From the cell containing the given text, extract its center point as [X, Y] coordinate. 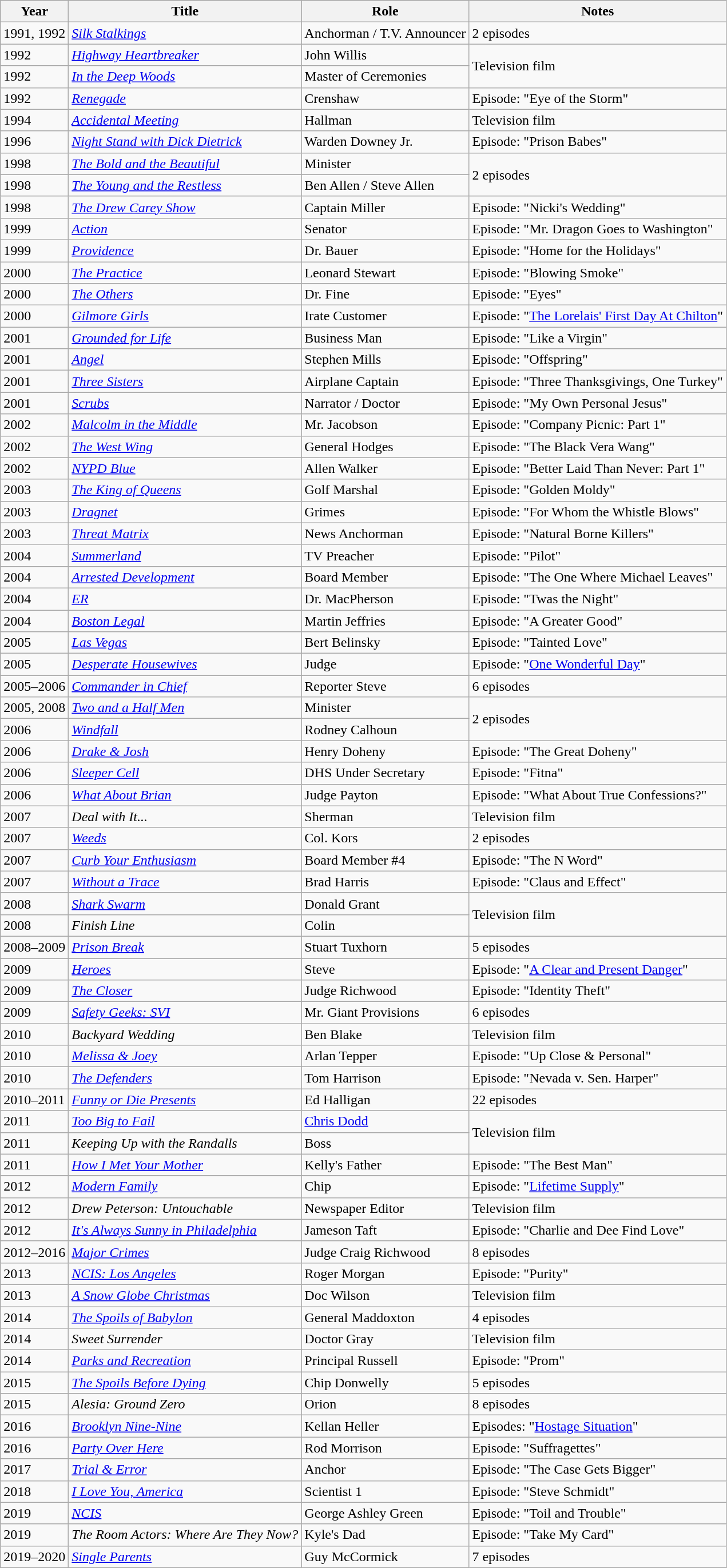
Scrubs [185, 403]
Scientist 1 [386, 1491]
Major Crimes [185, 1252]
Boston Legal [185, 620]
ER [185, 599]
Silk Stalkings [185, 33]
NYPD Blue [185, 468]
Warden Downey Jr. [386, 142]
Business Man [386, 338]
Henry Doheny [386, 751]
Board Member #4 [386, 860]
Episode: "Up Close & Personal" [598, 1056]
Backyard Wedding [185, 1034]
Episode: "Home for the Holidays" [598, 250]
Steve [386, 969]
Episode: "Offspring" [598, 360]
Kelly's Father [386, 1165]
Brad Harris [386, 882]
Guy McCormick [386, 1557]
The Closer [185, 991]
Renegade [185, 98]
Threat Matrix [185, 534]
The West Wing [185, 447]
Rodney Calhoun [386, 730]
Episode: "Nicki's Wedding" [598, 207]
General Maddoxton [386, 1317]
It's Always Sunny in Philadelphia [185, 1230]
Drake & Josh [185, 751]
Angel [185, 360]
Three Sisters [185, 381]
Colin [386, 925]
Episode: "Suffragettes" [598, 1448]
Episode: "Charlie and Dee Find Love" [598, 1230]
Prison Break [185, 947]
2010–2011 [34, 1100]
Episode: "Eye of the Storm" [598, 98]
Golf Marshal [386, 490]
Title [185, 11]
The Spoils of Babylon [185, 1317]
Episode: "The One Where Michael Leaves" [598, 577]
How I Met Your Mother [185, 1165]
Martin Jeffries [386, 620]
7 episodes [598, 1557]
Dr. Fine [386, 295]
2019–2020 [34, 1557]
Kyle's Dad [386, 1535]
Episode: "Eyes" [598, 295]
In the Deep Woods [185, 77]
Episode: "Mr. Dragon Goes to Washington" [598, 229]
Episode: "My Own Personal Jesus" [598, 403]
Judge Craig Richwood [386, 1252]
Keeping Up with the Randalls [185, 1143]
Modern Family [185, 1187]
2008–2009 [34, 947]
Two and a Half Men [185, 708]
Episode: "Three Thanksgivings, One Turkey" [598, 381]
Gilmore Girls [185, 316]
Anchor [386, 1470]
The Spoils Before Dying [185, 1383]
TV Preacher [386, 555]
The Bold and the Beautiful [185, 164]
Episode: "Nevada v. Sen. Harper" [598, 1078]
Parks and Recreation [185, 1361]
Providence [185, 250]
Curb Your Enthusiasm [185, 860]
Episode: "Twas the Night" [598, 599]
2012–2016 [34, 1252]
Too Big to Fail [185, 1121]
Judge [386, 664]
Hallman [386, 120]
Episode: "Natural Borne Killers" [598, 534]
Judge Richwood [386, 991]
Episode: "The N Word" [598, 860]
Stephen Mills [386, 360]
Safety Geeks: SVI [185, 1013]
Episode: "Steve Schmidt" [598, 1491]
Crenshaw [386, 98]
Leonard Stewart [386, 273]
I Love You, America [185, 1491]
Desperate Housewives [185, 664]
Episode: "Tainted Love" [598, 643]
Episode: "A Greater Good" [598, 620]
Doctor Gray [386, 1339]
Episodes: "Hostage Situation" [598, 1426]
Heroes [185, 969]
4 episodes [598, 1317]
Melissa & Joey [185, 1056]
2018 [34, 1491]
Stuart Tuxhorn [386, 947]
Episode: "Identity Theft" [598, 991]
22 episodes [598, 1100]
Chip [386, 1187]
Without a Trace [185, 882]
Reporter Steve [386, 686]
Year [34, 11]
Night Stand with Dick Dietrick [185, 142]
Episode: "The Black Vera Wang" [598, 447]
Episode: "Golden Moldy" [598, 490]
What About Brian [185, 795]
Dragnet [185, 512]
Ben Allen / Steve Allen [386, 185]
Episode: "Claus and Effect" [598, 882]
Episode: "Prom" [598, 1361]
2017 [34, 1470]
Episode: "For Whom the Whistle Blows" [598, 512]
Episode: "Toil and Trouble" [598, 1513]
General Hodges [386, 447]
Deal with It... [185, 817]
Chris Dodd [386, 1121]
Irate Customer [386, 316]
Episode: "What About True Confessions?" [598, 795]
Role [386, 11]
Boss [386, 1143]
Action [185, 229]
Summerland [185, 555]
Tom Harrison [386, 1078]
The Defenders [185, 1078]
Captain Miller [386, 207]
Sleeper Cell [185, 773]
Episode: "Pilot" [598, 555]
NCIS [185, 1513]
Roger Morgan [386, 1273]
Funny or Die Presents [185, 1100]
Principal Russell [386, 1361]
Col. Kors [386, 838]
Kellan Heller [386, 1426]
Trial & Error [185, 1470]
Las Vegas [185, 643]
A Snow Globe Christmas [185, 1295]
Episode: "The Best Man" [598, 1165]
Anchorman / T.V. Announcer [386, 33]
Episode: "The Case Gets Bigger" [598, 1470]
Highway Heartbreaker [185, 55]
Sweet Surrender [185, 1339]
Episode: "Company Picnic: Part 1" [598, 425]
Episode: "A Clear and Present Danger" [598, 969]
Episode: "One Wonderful Day" [598, 664]
Bert Belinsky [386, 643]
Episode: "Better Laid Than Never: Part 1" [598, 468]
Narrator / Doctor [386, 403]
Arlan Tepper [386, 1056]
1994 [34, 120]
DHS Under Secretary [386, 773]
Episode: "The Great Doheny" [598, 751]
Brooklyn Nine-Nine [185, 1426]
Arrested Development [185, 577]
Weeds [185, 838]
The Practice [185, 273]
Episode: "Blowing Smoke" [598, 273]
John Willis [386, 55]
Allen Walker [386, 468]
Ben Blake [386, 1034]
1991, 1992 [34, 33]
The Others [185, 295]
Drew Peterson: Untouchable [185, 1208]
Grounded for Life [185, 338]
Sherman [386, 817]
Commander in Chief [185, 686]
Episode: "Lifetime Supply" [598, 1187]
Episode: "Prison Babes" [598, 142]
Episode: "The Lorelais' First Day At Chilton" [598, 316]
News Anchorman [386, 534]
Shark Swarm [185, 904]
Doc Wilson [386, 1295]
Dr. MacPherson [386, 599]
George Ashley Green [386, 1513]
2005–2006 [34, 686]
The Drew Carey Show [185, 207]
Rod Morrison [386, 1448]
Party Over Here [185, 1448]
NCIS: Los Angeles [185, 1273]
1996 [34, 142]
Senator [386, 229]
Malcolm in the Middle [185, 425]
Master of Ceremonies [386, 77]
Donald Grant [386, 904]
Newspaper Editor [386, 1208]
Chip Donwelly [386, 1383]
Grimes [386, 512]
Airplane Captain [386, 381]
Orion [386, 1404]
Notes [598, 11]
Episode: "Purity" [598, 1273]
Mr. Jacobson [386, 425]
Accidental Meeting [185, 120]
Judge Payton [386, 795]
Board Member [386, 577]
The Room Actors: Where Are They Now? [185, 1535]
Episode: "Fitna" [598, 773]
Jameson Taft [386, 1230]
Windfall [185, 730]
Dr. Bauer [386, 250]
The King of Queens [185, 490]
Mr. Giant Provisions [386, 1013]
Alesia: Ground Zero [185, 1404]
Finish Line [185, 925]
Ed Halligan [386, 1100]
Episode: "Like a Virgin" [598, 338]
Single Parents [185, 1557]
Episode: "Take My Card" [598, 1535]
The Young and the Restless [185, 185]
2005, 2008 [34, 708]
